Identify which cell holds the provided text, then report its [x, y] central coordinate. 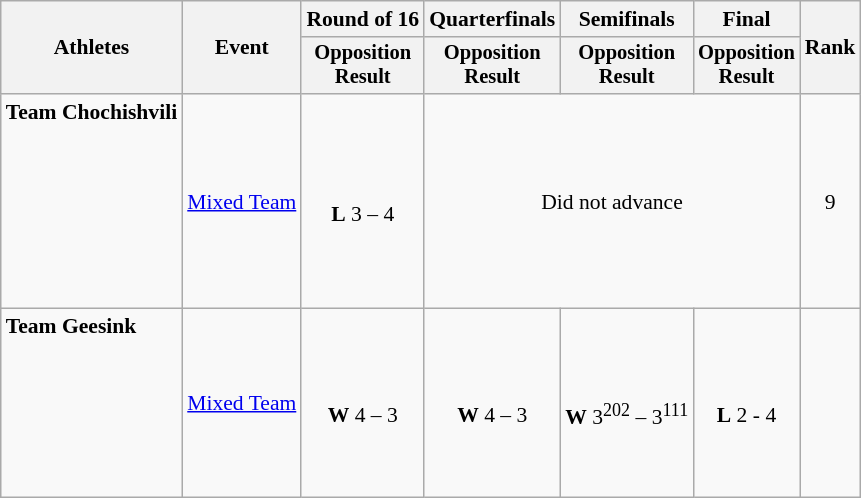
Team Chochishvili [92, 201]
Semifinals [626, 19]
Final [746, 19]
Rank [830, 48]
Athletes [92, 48]
W 3202 – 3111 [626, 404]
Round of 16 [362, 19]
9 [830, 201]
Quarterfinals [492, 19]
Event [242, 48]
L 3 – 4 [362, 201]
Did not advance [612, 201]
L 2 - 4 [746, 404]
Team Geesink [92, 404]
